Output the (X, Y) coordinate of the center of the cell containing the given text.  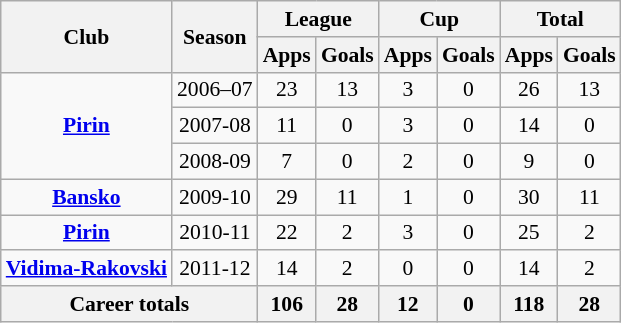
7 (287, 162)
118 (529, 304)
Total (560, 19)
22 (287, 233)
2010-11 (215, 233)
Vidima-Rakovski (86, 269)
2007-08 (215, 126)
League (318, 19)
12 (408, 304)
Cup (440, 19)
2009-10 (215, 197)
Bansko (86, 197)
106 (287, 304)
9 (529, 162)
Season (215, 36)
30 (529, 197)
2008-09 (215, 162)
23 (287, 90)
1 (408, 197)
Career totals (130, 304)
29 (287, 197)
25 (529, 233)
2006–07 (215, 90)
2011-12 (215, 269)
26 (529, 90)
Club (86, 36)
